Extract the (x, y) coordinate from the center of the cell holding the provided text.  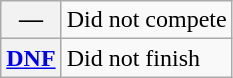
Did not finish (146, 58)
— (31, 20)
Did not compete (146, 20)
DNF (31, 58)
